Find where the given text appears and provide that cell's center as [x, y] coordinate. 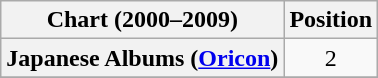
2 [331, 58]
Japanese Albums (Oricon) [142, 58]
Position [331, 20]
Chart (2000–2009) [142, 20]
